Capture the cell that displays the provided text and extract its (X, Y) central coordinate. 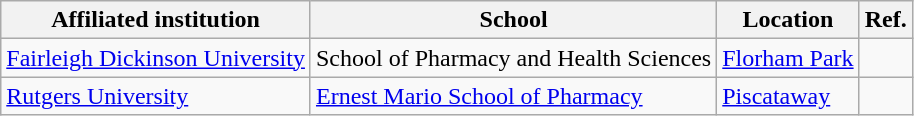
Ernest Mario School of Pharmacy (513, 96)
Piscataway (788, 96)
School (513, 20)
Location (788, 20)
Rutgers University (156, 96)
Fairleigh Dickinson University (156, 58)
Affiliated institution (156, 20)
School of Pharmacy and Health Sciences (513, 58)
Florham Park (788, 58)
Ref. (886, 20)
